Return (X, Y) of the center of cell containing provided text 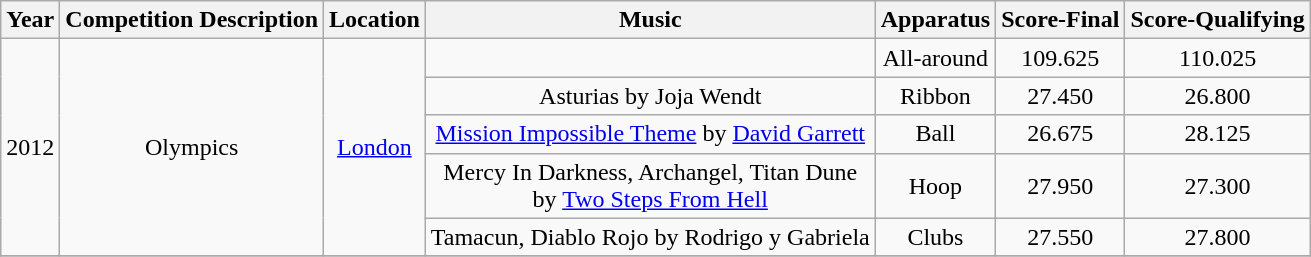
110.025 (1218, 58)
Location (375, 20)
109.625 (1060, 58)
Clubs (935, 237)
Year (30, 20)
Ribbon (935, 96)
Score-Final (1060, 20)
Mission Impossible Theme by David Garrett (650, 134)
27.300 (1218, 186)
Asturias by Joja Wendt (650, 96)
All-around (935, 58)
Olympics (192, 148)
26.675 (1060, 134)
27.950 (1060, 186)
London (375, 148)
Music (650, 20)
Mercy In Darkness, Archangel, Titan Dune by Two Steps From Hell (650, 186)
26.800 (1218, 96)
Score-Qualifying (1218, 20)
Competition Description (192, 20)
Ball (935, 134)
27.800 (1218, 237)
Tamacun, Diablo Rojo by Rodrigo y Gabriela (650, 237)
2012 (30, 148)
28.125 (1218, 134)
Hoop (935, 186)
27.550 (1060, 237)
27.450 (1060, 96)
Apparatus (935, 20)
